Determine the [X, Y] coordinate at the center of the cell enclosing the given text.  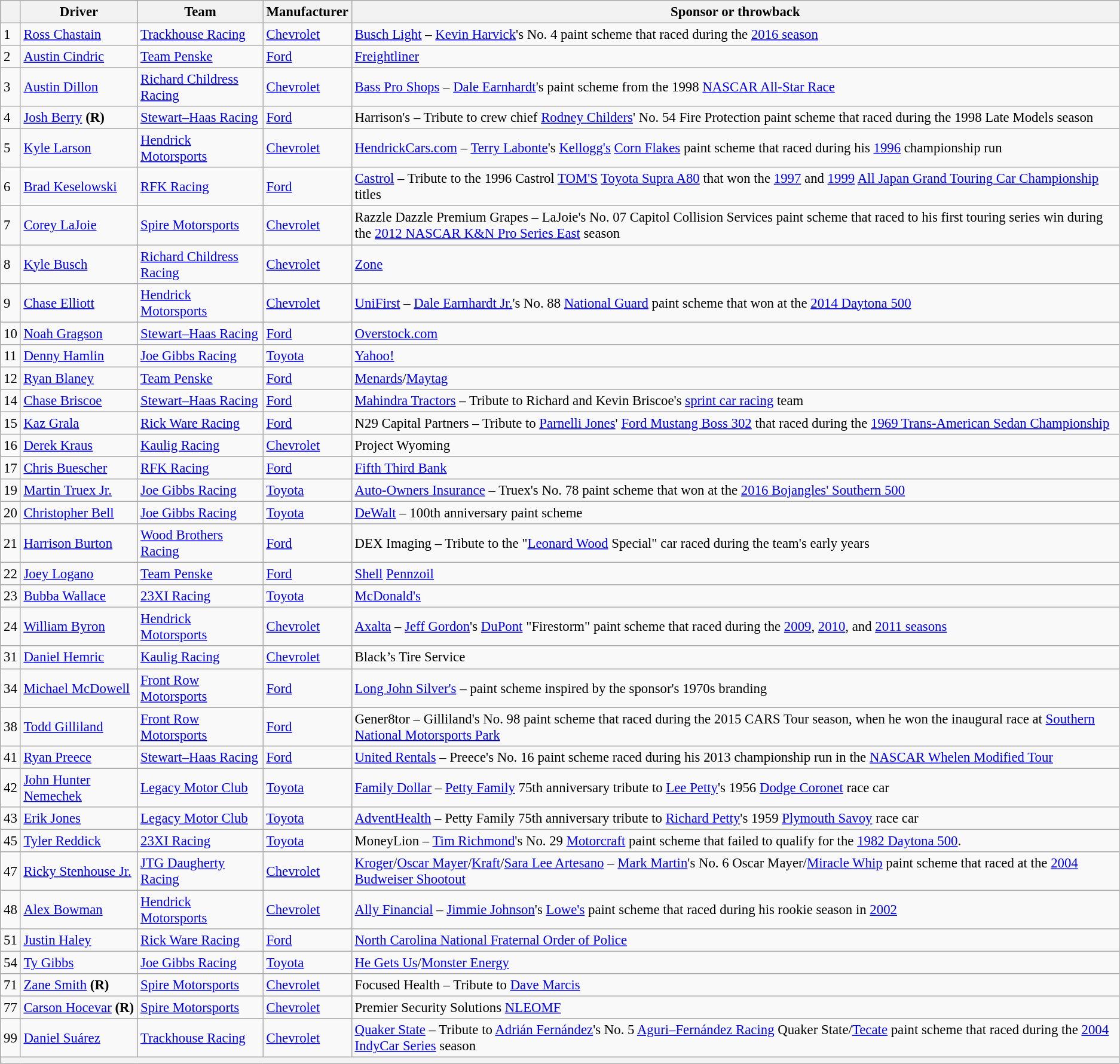
Manufacturer [307, 12]
Christopher Bell [79, 513]
Joey Logano [79, 574]
UniFirst – Dale Earnhardt Jr.'s No. 88 National Guard paint scheme that won at the 2014 Daytona 500 [735, 302]
McDonald's [735, 596]
2 [11, 57]
Daniel Hemric [79, 658]
48 [11, 909]
Derek Kraus [79, 446]
42 [11, 787]
JTG Daugherty Racing [200, 871]
Corey LaJoie [79, 226]
54 [11, 963]
Harrison's – Tribute to crew chief Rodney Childers' No. 54 Fire Protection paint scheme that raced during the 1998 Late Models season [735, 118]
41 [11, 757]
43 [11, 818]
Michael McDowell [79, 688]
Martin Truex Jr. [79, 490]
15 [11, 423]
Premier Security Solutions NLEOMF [735, 1008]
99 [11, 1038]
Ally Financial – Jimmie Johnson's Lowe's paint scheme that raced during his rookie season in 2002 [735, 909]
Kyle Busch [79, 264]
John Hunter Nemechek [79, 787]
Team [200, 12]
Freightliner [735, 57]
Busch Light – Kevin Harvick's No. 4 paint scheme that raced during the 2016 season [735, 35]
Ty Gibbs [79, 963]
HendrickCars.com – Terry Labonte's Kellogg's Corn Flakes paint scheme that raced during his 1996 championship run [735, 148]
Fifth Third Bank [735, 468]
3 [11, 87]
14 [11, 401]
31 [11, 658]
17 [11, 468]
51 [11, 940]
Alex Bowman [79, 909]
Yahoo! [735, 355]
Chase Elliott [79, 302]
Ross Chastain [79, 35]
Auto-Owners Insurance – Truex's No. 78 paint scheme that won at the 2016 Bojangles' Southern 500 [735, 490]
Castrol – Tribute to the 1996 Castrol TOM'S Toyota Supra A80 that won the 1997 and 1999 All Japan Grand Touring Car Championship titles [735, 186]
Zone [735, 264]
Shell Pennzoil [735, 574]
AdventHealth – Petty Family 75th anniversary tribute to Richard Petty's 1959 Plymouth Savoy race car [735, 818]
Kroger/Oscar Mayer/Kraft/Sara Lee Artesano – Mark Martin's No. 6 Oscar Mayer/Miracle Whip paint scheme that raced at the 2004 Budweiser Shootout [735, 871]
23 [11, 596]
11 [11, 355]
71 [11, 985]
Ryan Preece [79, 757]
Overstock.com [735, 333]
Driver [79, 12]
Axalta – Jeff Gordon's DuPont "Firestorm" paint scheme that raced during the 2009, 2010, and 2011 seasons [735, 627]
9 [11, 302]
Zane Smith (R) [79, 985]
Noah Gragson [79, 333]
Justin Haley [79, 940]
6 [11, 186]
N29 Capital Partners – Tribute to Parnelli Jones' Ford Mustang Boss 302 that raced during the 1969 Trans-American Sedan Championship [735, 423]
Brad Keselowski [79, 186]
19 [11, 490]
Focused Health – Tribute to Dave Marcis [735, 985]
Kaz Grala [79, 423]
45 [11, 841]
16 [11, 446]
United Rentals – Preece's No. 16 paint scheme raced during his 2013 championship run in the NASCAR Whelen Modified Tour [735, 757]
Ryan Blaney [79, 378]
Sponsor or throwback [735, 12]
Austin Cindric [79, 57]
38 [11, 726]
10 [11, 333]
Daniel Suárez [79, 1038]
34 [11, 688]
5 [11, 148]
DeWalt – 100th anniversary paint scheme [735, 513]
4 [11, 118]
Bass Pro Shops – Dale Earnhardt's paint scheme from the 1998 NASCAR All-Star Race [735, 87]
William Byron [79, 627]
Harrison Burton [79, 544]
MoneyLion – Tim Richmond's No. 29 Motorcraft paint scheme that failed to qualify for the 1982 Daytona 500. [735, 841]
DEX Imaging – Tribute to the "Leonard Wood Special" car raced during the team's early years [735, 544]
Austin Dillon [79, 87]
1 [11, 35]
20 [11, 513]
Bubba Wallace [79, 596]
Wood Brothers Racing [200, 544]
47 [11, 871]
Chris Buescher [79, 468]
He Gets Us/Monster Energy [735, 963]
8 [11, 264]
Mahindra Tractors – Tribute to Richard and Kevin Briscoe's sprint car racing team [735, 401]
Long John Silver's – paint scheme inspired by the sponsor's 1970s branding [735, 688]
Project Wyoming [735, 446]
Carson Hocevar (R) [79, 1008]
Tyler Reddick [79, 841]
Ricky Stenhouse Jr. [79, 871]
77 [11, 1008]
Josh Berry (R) [79, 118]
Family Dollar – Petty Family 75th anniversary tribute to Lee Petty's 1956 Dodge Coronet race car [735, 787]
Denny Hamlin [79, 355]
Menards/Maytag [735, 378]
24 [11, 627]
Chase Briscoe [79, 401]
Black’s Tire Service [735, 658]
22 [11, 574]
12 [11, 378]
7 [11, 226]
North Carolina National Fraternal Order of Police [735, 940]
21 [11, 544]
Erik Jones [79, 818]
Kyle Larson [79, 148]
Todd Gilliland [79, 726]
